Output the (X, Y) coordinate of the center of the cell containing the given text.  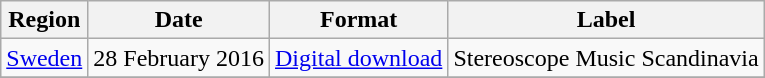
Label (606, 20)
Format (359, 20)
Date (179, 20)
Digital download (359, 58)
Stereoscope Music Scandinavia (606, 58)
Sweden (44, 58)
Region (44, 20)
28 February 2016 (179, 58)
